Return (x, y) of the center of cell containing provided text 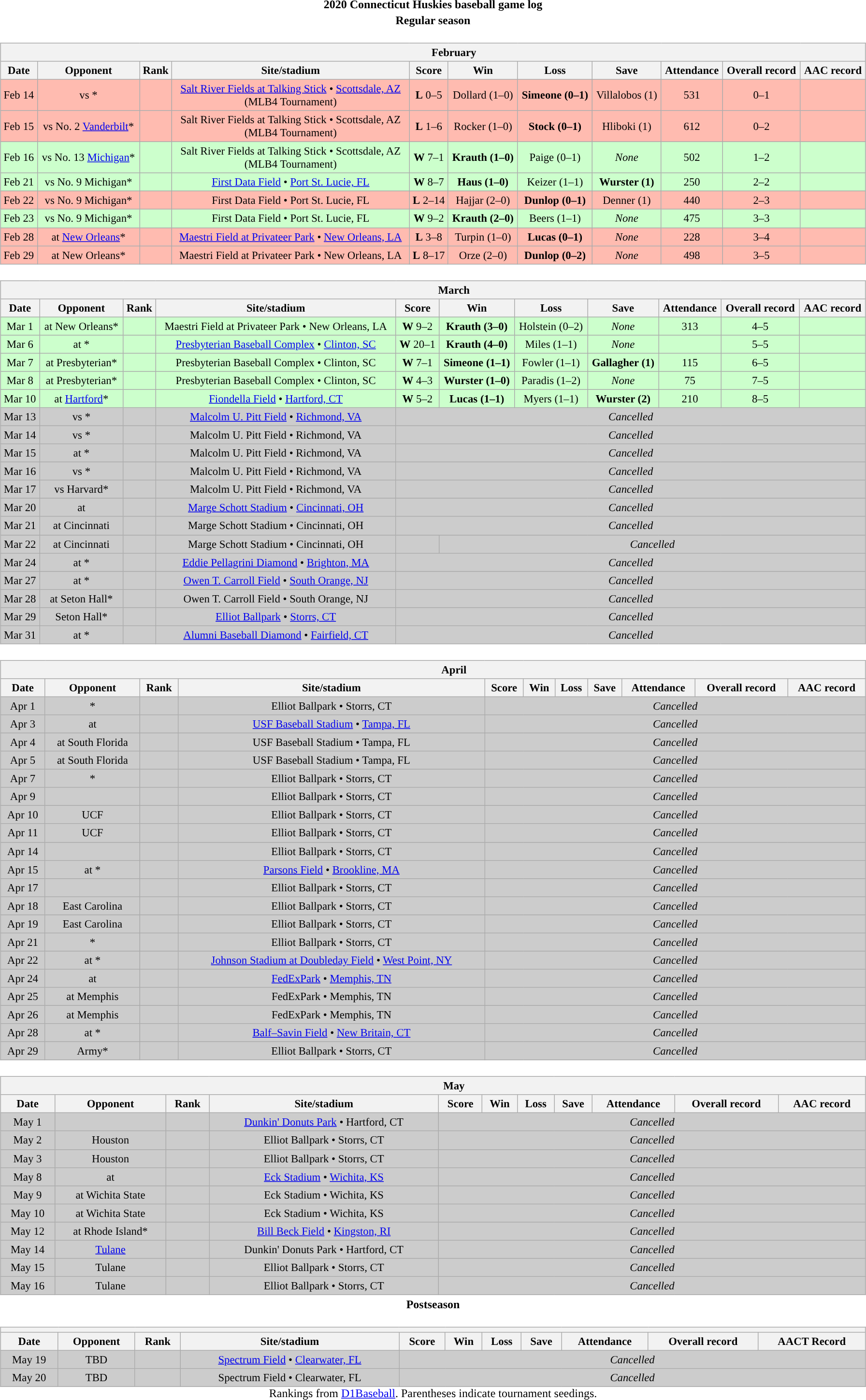
Mar 15 (20, 453)
Mar 16 (20, 471)
Mar 10 (20, 399)
Hajjar (2–0) (483, 200)
8–5 (760, 399)
502 (692, 157)
Parsons Field • Brookline, MA (332, 870)
Apr 10 (23, 815)
Wurster (2) (623, 399)
May 12 (28, 1231)
Orze (2–0) (483, 255)
Johnson Stadium at Doubleday Field • West Point, NY (332, 960)
May 2 (28, 1140)
Feb 15 (19, 127)
Haus (1–0) (483, 182)
Apr 15 (23, 870)
531 (692, 95)
vs No. 2 Vanderbilt* (88, 127)
Dollard (1–0) (483, 95)
250 (692, 182)
Mar 14 (20, 435)
May 16 (28, 1286)
Apr 26 (23, 1014)
Villalobos (1) (627, 95)
Eddie Pellagrini Diamond • Brighton, MA (275, 562)
Feb 23 (19, 218)
Mar 27 (20, 580)
612 (692, 127)
Wurster (1–0) (477, 381)
Bill Beck Field • Kingston, RI (324, 1231)
May 20 (29, 1378)
Turpin (1–0) (483, 237)
Holstein (0–2) (551, 326)
Mar 22 (20, 544)
Mar 21 (20, 526)
Apr 4 (23, 742)
L 8–17 (429, 255)
AACT Record (812, 1342)
Feb 28 (19, 237)
W 8–7 (429, 182)
Wurster (1) (627, 182)
L 3–8 (429, 237)
Lucas (1–1) (477, 399)
Apr 18 (23, 906)
6–5 (760, 362)
228 (692, 237)
February (433, 52)
May 19 (29, 1359)
Feb 29 (19, 255)
Apr 17 (23, 887)
4–5 (760, 326)
Miles (1–1) (551, 344)
2–3 (761, 200)
W 20–1 (418, 344)
Apr 1 (23, 706)
Apr 7 (23, 779)
Mar 7 (20, 362)
Keizer (1–1) (555, 182)
Mar 8 (20, 381)
Lucas (0–1) (555, 237)
Beers (1–1) (555, 218)
Krauth (4–0) (477, 344)
Mar 20 (20, 508)
Fowler (1–1) (551, 362)
Mar 6 (20, 344)
Fiondella Field • Hartford, CT (275, 399)
Mar 31 (20, 635)
Paradis (1–2) (551, 381)
Apr 25 (23, 997)
W 4–3 (418, 381)
Simeone (1–1) (477, 362)
W 5–2 (418, 399)
5–5 (760, 344)
0–1 (761, 95)
at Hartford* (81, 399)
Apr 29 (23, 1051)
Myers (1–1) (551, 399)
Mar 1 (20, 326)
Mar 28 (20, 599)
440 (692, 200)
May 9 (28, 1195)
Simeone (0–1) (555, 95)
May 14 (28, 1249)
vs Harvard* (81, 489)
Apr 22 (23, 960)
Dunlop (0–1) (555, 200)
Dunlop (0–2) (555, 255)
Gallagher (1) (623, 362)
May 15 (28, 1268)
7–5 (760, 381)
498 (692, 255)
Rocker (1–0) (483, 127)
Feb 16 (19, 157)
May 3 (28, 1158)
May 10 (28, 1213)
3–5 (761, 255)
Mar 29 (20, 616)
Apr 21 (23, 942)
Krauth (2–0) (483, 218)
313 (690, 326)
475 (692, 218)
Apr 3 (23, 724)
Denner (1) (627, 200)
3–4 (761, 237)
Balf–Savin Field • New Britain, CT (332, 1033)
3–3 (761, 218)
Mar 24 (20, 562)
1–2 (761, 157)
Krauth (1–0) (483, 157)
L 1–6 (429, 127)
Apr 24 (23, 978)
at Rhode Island* (110, 1231)
Paige (0–1) (555, 157)
Mar 17 (20, 489)
Army* (92, 1051)
115 (690, 362)
Seton Hall* (81, 616)
March (433, 290)
Hliboki (1) (627, 127)
at Seton Hall* (81, 599)
Alumni Baseball Diamond • Fairfield, CT (275, 635)
Mar 13 (20, 417)
Stock (0–1) (555, 127)
2–2 (761, 182)
L 0–5 (429, 95)
Feb 14 (19, 95)
vs No. 13 Michigan* (88, 157)
Apr 28 (23, 1033)
May 8 (28, 1177)
Apr 9 (23, 797)
Feb 22 (19, 200)
Apr 11 (23, 833)
75 (690, 381)
210 (690, 399)
L 2–14 (429, 200)
Apr 19 (23, 924)
May (433, 1086)
Apr 5 (23, 760)
May 1 (28, 1122)
Apr 14 (23, 851)
0–2 (761, 127)
Krauth (3–0) (477, 326)
April (433, 670)
Feb 21 (19, 182)
